Identify which cell holds the provided text, then report its (x, y) central coordinate. 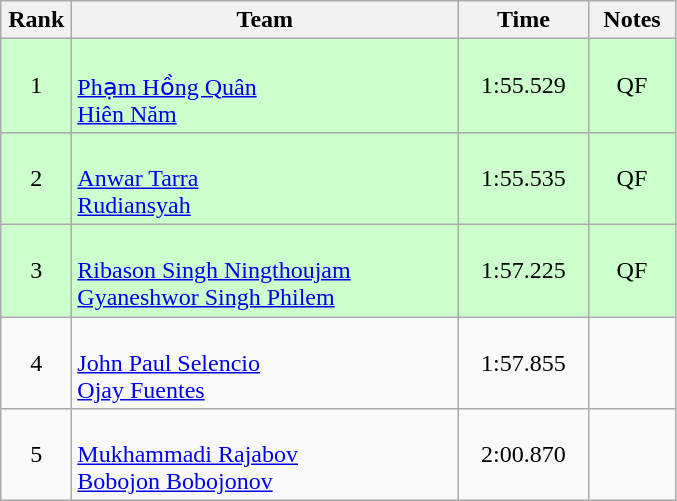
5 (36, 455)
Mukhammadi RajabovBobojon Bobojonov (265, 455)
1:57.855 (524, 362)
John Paul SelencioOjay Fuentes (265, 362)
1:55.535 (524, 178)
2:00.870 (524, 455)
Ribason Singh NingthoujamGyaneshwor Singh Philem (265, 270)
Notes (632, 20)
Team (265, 20)
2 (36, 178)
1:57.225 (524, 270)
Anwar TarraRudiansyah (265, 178)
1:55.529 (524, 86)
4 (36, 362)
3 (36, 270)
1 (36, 86)
Phạm Hồng QuânHiên Năm (265, 86)
Rank (36, 20)
Time (524, 20)
